Provide the [X, Y] coordinate of the cell's center where the given text is located.  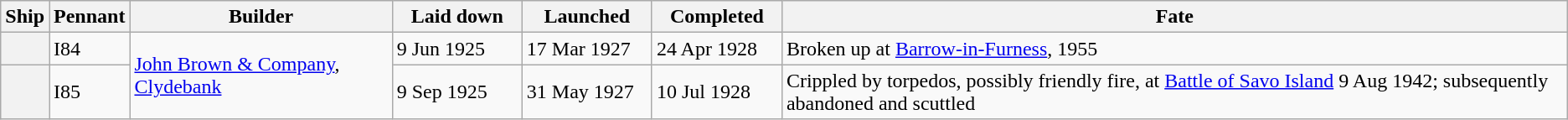
9 Jun 1925 [457, 49]
Laid down [457, 17]
Completed [717, 17]
Builder [261, 17]
Launched [586, 17]
I85 [90, 92]
Fate [1174, 17]
John Brown & Company, Clydebank [261, 76]
31 May 1927 [586, 92]
Pennant [90, 17]
Ship [25, 17]
Crippled by torpedos, possibly friendly fire, at Battle of Savo Island 9 Aug 1942; subsequently abandoned and scuttled [1174, 92]
9 Sep 1925 [457, 92]
10 Jul 1928 [717, 92]
I84 [90, 49]
17 Mar 1927 [586, 49]
Broken up at Barrow-in-Furness, 1955 [1174, 49]
24 Apr 1928 [717, 49]
